Return (x, y) of the center of cell containing provided text 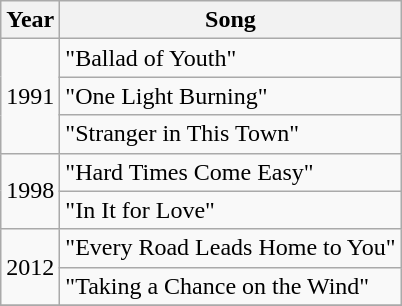
"Ballad of Youth" (230, 58)
Song (230, 20)
"Stranger in This Town" (230, 134)
2012 (30, 267)
"One Light Burning" (230, 96)
Year (30, 20)
1991 (30, 96)
"Every Road Leads Home to You" (230, 248)
"In It for Love" (230, 210)
1998 (30, 191)
"Taking a Chance on the Wind" (230, 286)
"Hard Times Come Easy" (230, 172)
